Identify which cell holds the provided text, then report its (X, Y) central coordinate. 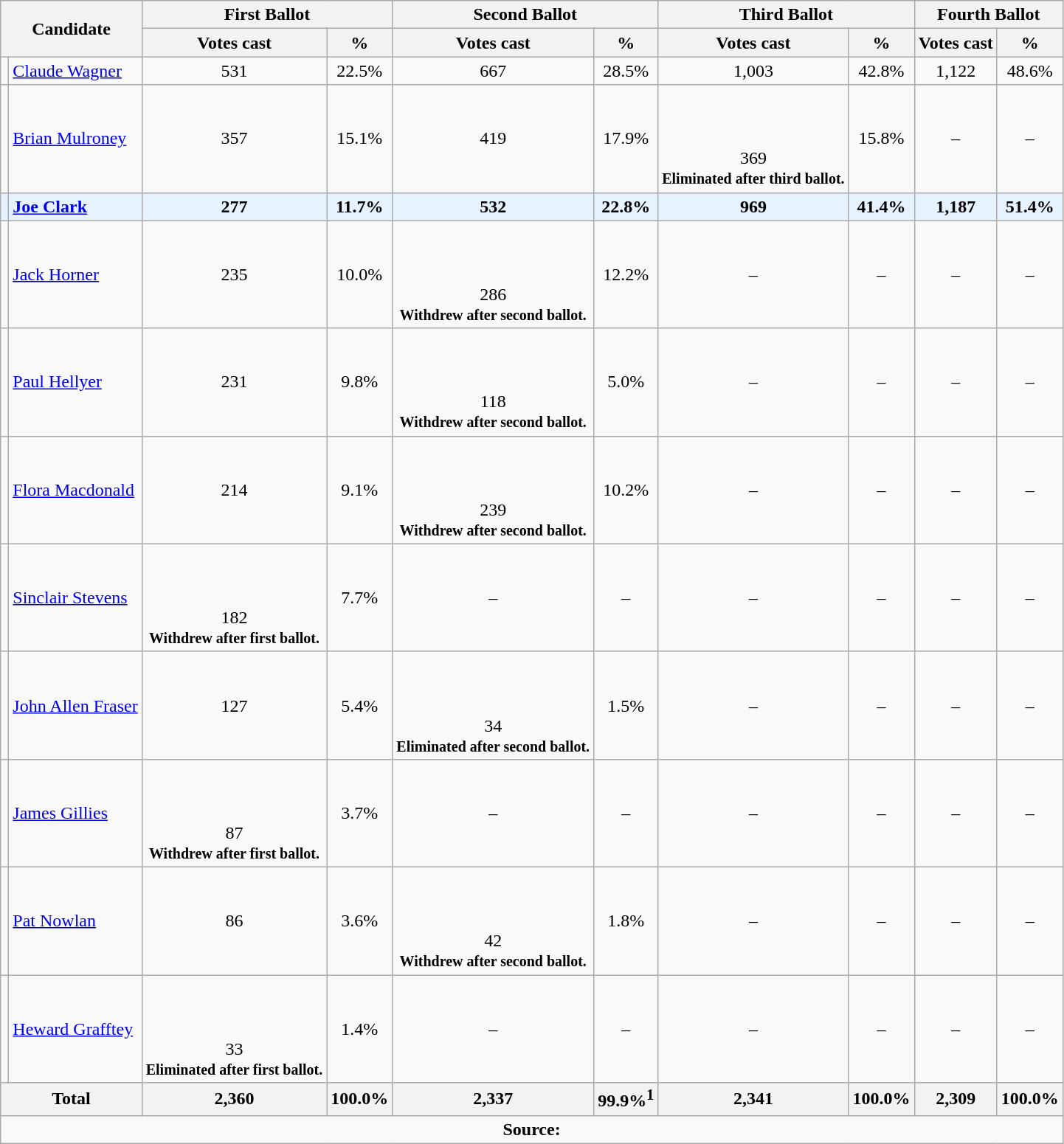
2,341 (753, 1099)
Source: (532, 1129)
2,309 (956, 1099)
15.8% (881, 139)
11.7% (360, 207)
Jack Horner (75, 274)
Brian Mulroney (75, 139)
969 (753, 207)
9.8% (360, 382)
531 (235, 71)
231 (235, 382)
239Withdrew after second ballot. (493, 490)
12.2% (626, 274)
17.9% (626, 139)
First Ballot (267, 15)
42.8% (881, 71)
41.4% (881, 207)
214 (235, 490)
277 (235, 207)
Flora Macdonald (75, 490)
22.8% (626, 207)
10.0% (360, 274)
86 (235, 921)
127 (235, 705)
22.5% (360, 71)
15.1% (360, 139)
87Withdrew after first ballot. (235, 813)
7.7% (360, 597)
Claude Wagner (75, 71)
48.6% (1030, 71)
532 (493, 207)
667 (493, 71)
Fourth Ballot (989, 15)
51.4% (1030, 207)
28.5% (626, 71)
33 Eliminated after first ballot. (235, 1029)
John Allen Fraser (75, 705)
235 (235, 274)
1,122 (956, 71)
Second Ballot (525, 15)
1,003 (753, 71)
10.2% (626, 490)
182Withdrew after first ballot. (235, 597)
1,187 (956, 207)
Total (71, 1099)
34Eliminated after second ballot. (493, 705)
118 Withdrew after second ballot. (493, 382)
9.1% (360, 490)
419 (493, 139)
42Withdrew after second ballot. (493, 921)
Paul Hellyer (75, 382)
5.0% (626, 382)
1.5% (626, 705)
Candidate (71, 29)
2,360 (235, 1099)
1.8% (626, 921)
2,337 (493, 1099)
3.7% (360, 813)
Joe Clark (75, 207)
286Withdrew after second ballot. (493, 274)
357 (235, 139)
Heward Grafftey (75, 1029)
5.4% (360, 705)
99.9%1 (626, 1099)
Sinclair Stevens (75, 597)
1.4% (360, 1029)
Pat Nowlan (75, 921)
Third Ballot (787, 15)
James Gillies (75, 813)
3.6% (360, 921)
369Eliminated after third ballot. (753, 139)
